Determine the (x, y) coordinate at the center of the cell enclosing the given text.  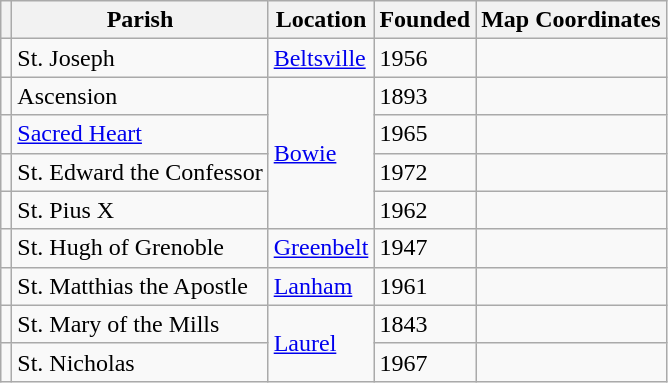
Laurel (321, 343)
1947 (425, 248)
Beltsville (321, 58)
1961 (425, 286)
Founded (425, 20)
Sacred Heart (140, 134)
1965 (425, 134)
1962 (425, 210)
Bowie (321, 153)
St. Pius X (140, 210)
1893 (425, 96)
St. Hugh of Grenoble (140, 248)
Greenbelt (321, 248)
St. Matthias the Apostle (140, 286)
St. Nicholas (140, 362)
Location (321, 20)
St. Edward the Confessor (140, 172)
Parish (140, 20)
1967 (425, 362)
1843 (425, 324)
Map Coordinates (571, 20)
1956 (425, 58)
Ascension (140, 96)
St. Joseph (140, 58)
Lanham (321, 286)
St. Mary of the Mills (140, 324)
1972 (425, 172)
